Identify which cell holds the provided text, then report its [x, y] central coordinate. 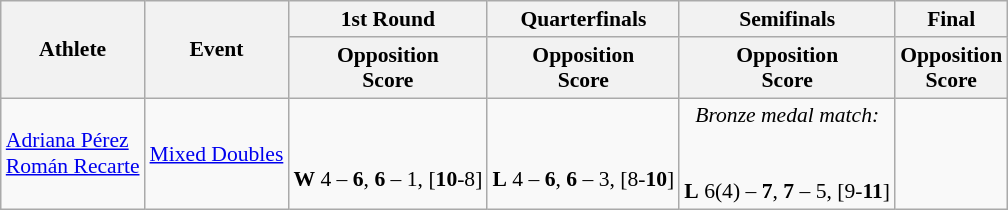
Bronze medal match:L 6(4) – 7, 7 – 5, [9-11] [787, 154]
1st Round [388, 19]
Event [217, 50]
Mixed Doubles [217, 154]
W 4 – 6, 6 – 1, [10-8] [388, 154]
Quarterfinals [583, 19]
Adriana PérezRomán Recarte [73, 154]
Final [951, 19]
L 4 – 6, 6 – 3, [8-10] [583, 154]
Athlete [73, 50]
Semifinals [787, 19]
